Capture the cell that displays the provided text and extract its (X, Y) central coordinate. 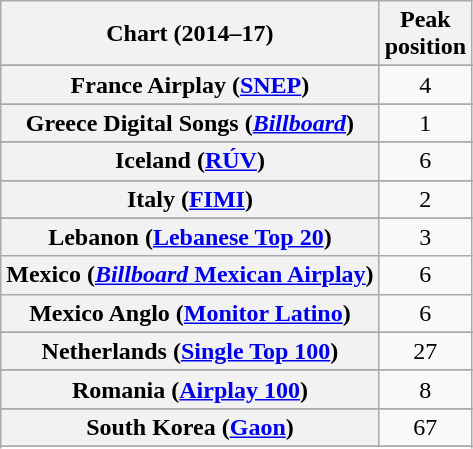
4 (425, 85)
Greece Digital Songs (Billboard) (190, 123)
Iceland (RÚV) (190, 161)
1 (425, 123)
Lebanon (Lebanese Top 20) (190, 237)
Mexico Anglo (Monitor Latino) (190, 313)
Romania (Airplay 100) (190, 389)
Chart (2014–17) (190, 34)
Italy (FIMI) (190, 199)
27 (425, 351)
8 (425, 389)
2 (425, 199)
Peakposition (425, 34)
France Airplay (SNEP) (190, 85)
3 (425, 237)
Mexico (Billboard Mexican Airplay) (190, 275)
South Korea (Gaon) (190, 427)
Netherlands (Single Top 100) (190, 351)
67 (425, 427)
